Return the [X, Y] coordinate for the center point of the cell that contains the specified text.  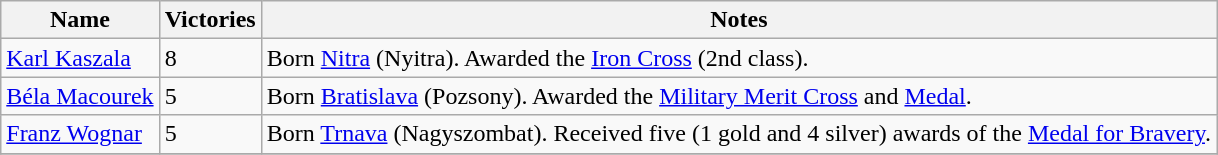
Franz Wognar [80, 134]
Name [80, 20]
Born Bratislava (Pozsony). Awarded the Military Merit Cross and Medal. [738, 96]
Karl Kaszala [80, 58]
8 [210, 58]
Born Trnava (Nagyszombat). Received five (1 gold and 4 silver) awards of the Medal for Bravery. [738, 134]
Victories [210, 20]
Béla Macourek [80, 96]
Notes [738, 20]
Born Nitra (Nyitra). Awarded the Iron Cross (2nd class). [738, 58]
